Identify which cell holds the provided text, then report its [x, y] central coordinate. 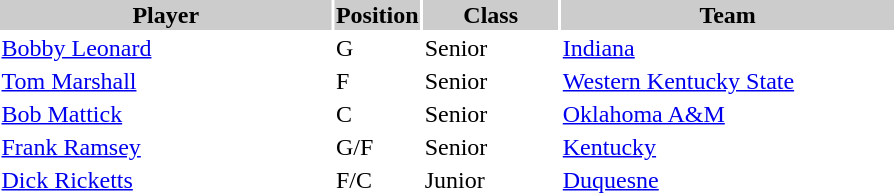
Class [490, 15]
Bobby Leonard [166, 48]
Player [166, 15]
C [377, 114]
Oklahoma A&M [728, 114]
Frank Ramsey [166, 147]
Kentucky [728, 147]
Tom Marshall [166, 81]
Team [728, 15]
Western Kentucky State [728, 81]
Bob Mattick [166, 114]
Indiana [728, 48]
Position [377, 15]
F [377, 81]
G/F [377, 147]
G [377, 48]
